Extract the (x, y) coordinate from the center of the cell holding the provided text.  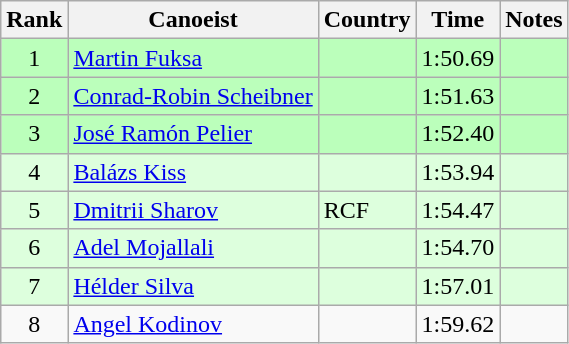
1:52.40 (458, 134)
Conrad-Robin Scheibner (193, 96)
Time (458, 20)
RCF (367, 210)
Angel Kodinov (193, 324)
Rank (34, 20)
José Ramón Pelier (193, 134)
Balázs Kiss (193, 172)
7 (34, 286)
1:50.69 (458, 58)
8 (34, 324)
1:59.62 (458, 324)
Dmitrii Sharov (193, 210)
Adel Mojallali (193, 248)
Country (367, 20)
4 (34, 172)
1:54.70 (458, 248)
1:53.94 (458, 172)
Hélder Silva (193, 286)
Canoeist (193, 20)
Notes (534, 20)
3 (34, 134)
Martin Fuksa (193, 58)
1 (34, 58)
1:54.47 (458, 210)
6 (34, 248)
2 (34, 96)
1:57.01 (458, 286)
5 (34, 210)
1:51.63 (458, 96)
